Search for the cell housing the specified text and yield its (x, y) center coordinate. 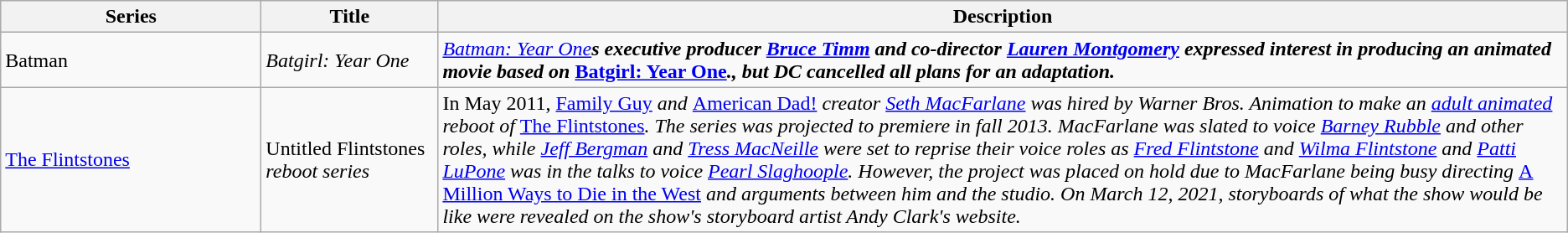
Batman (131, 60)
Title (350, 17)
Batgirl: Year One (350, 60)
Description (1003, 17)
The Flintstones (131, 159)
Series (131, 17)
Untitled Flintstones reboot series (350, 159)
